Return the [x, y] coordinate for the center point of the cell that contains the specified text.  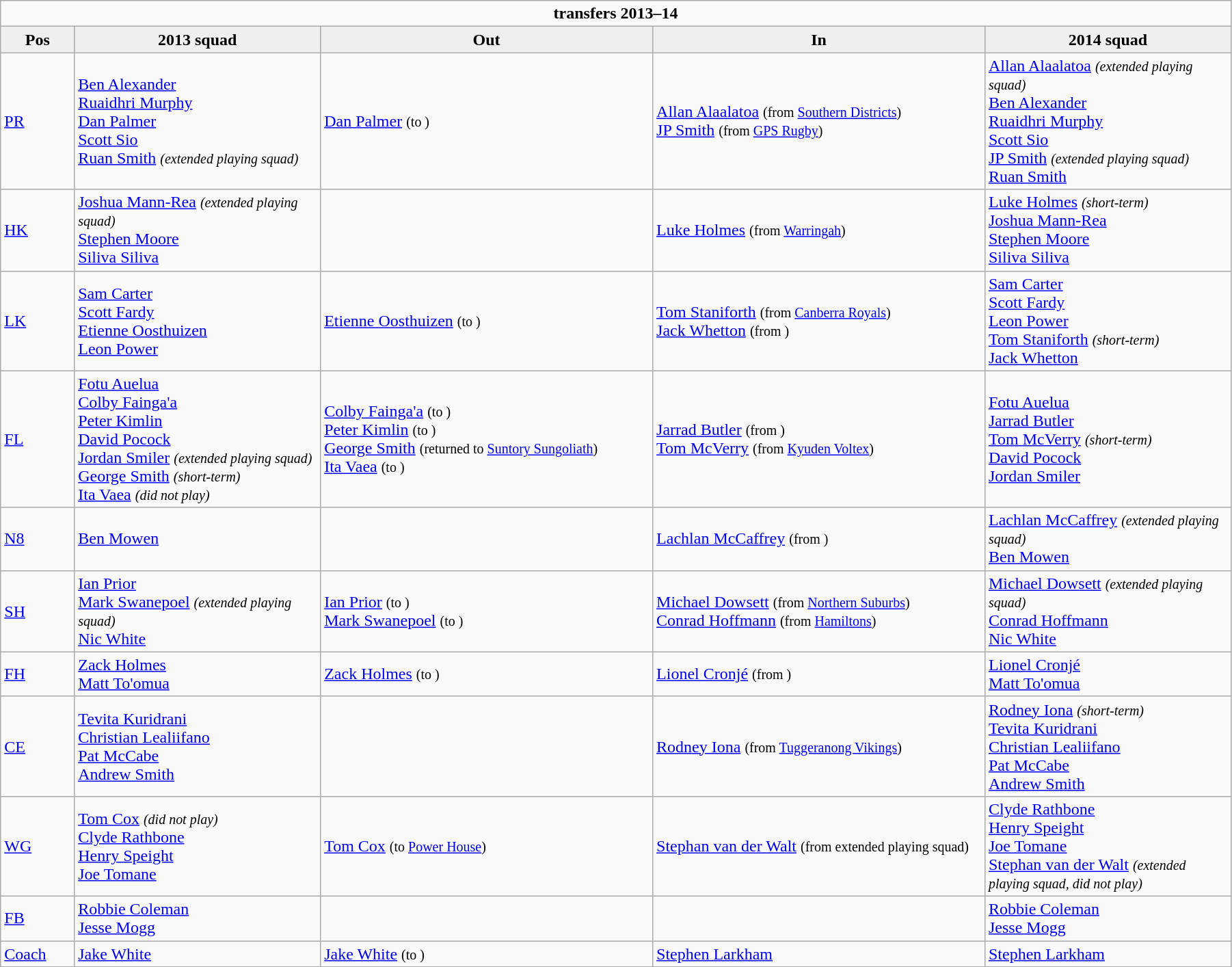
Tom Cox (did not play)Clyde RathboneHenry SpeightJoe Tomane [198, 846]
Tom Cox (to Power House) [487, 846]
Allan Alaalatoa (extended playing squad)Ben AlexanderRuaidhri MurphyScott SioJP Smith (extended playing squad)Ruan Smith [1108, 121]
Ian Prior (to ) Mark Swanepoel (to ) [487, 611]
CE [38, 746]
Lionel Cronjé (from ) [819, 674]
Zack Holmes (to ) [487, 674]
Tom Staniforth (from Canberra Royals) Jack Whetton (from ) [819, 321]
2014 squad [1108, 40]
Colby Fainga'a (to ) Peter Kimlin (to ) George Smith (returned to Suntory Sungoliath) Ita Vaea (to ) [487, 439]
FH [38, 674]
Coach [38, 954]
Fotu AueluaJarrad ButlerTom McVerry (short-term)David PocockJordan Smiler [1108, 439]
Lachlan McCaffrey (extended playing squad)Ben Mowen [1108, 539]
FB [38, 918]
PR [38, 121]
Out [487, 40]
Luke Holmes (short-term)Joshua Mann-ReaStephen MooreSiliva Siliva [1108, 230]
Ben AlexanderRuaidhri MurphyDan PalmerScott SioRuan Smith (extended playing squad) [198, 121]
HK [38, 230]
Tevita KuridraniChristian LealiifanoPat McCabeAndrew Smith [198, 746]
Dan Palmer (to ) [487, 121]
Jake White (to ) [487, 954]
transfers 2013–14 [616, 14]
2013 squad [198, 40]
Fotu AueluaColby Fainga'aPeter KimlinDavid PocockJordan Smiler (extended playing squad)George Smith (short-term)Ita Vaea (did not play) [198, 439]
LK [38, 321]
Clyde RathboneHenry SpeightJoe TomaneStephan van der Walt (extended playing squad, did not play) [1108, 846]
Stephan van der Walt (from extended playing squad) [819, 846]
WG [38, 846]
Ben Mowen [198, 539]
In [819, 40]
Luke Holmes (from Warringah) [819, 230]
Michael Dowsett (from Northern Suburbs) Conrad Hoffmann (from Hamiltons) [819, 611]
Sam CarterScott FardyLeon PowerTom Staniforth (short-term)Jack Whetton [1108, 321]
Michael Dowsett (extended playing squad)Conrad HoffmannNic White [1108, 611]
Ian PriorMark Swanepoel (extended playing squad)Nic White [198, 611]
Sam CarterScott FardyEtienne OosthuizenLeon Power [198, 321]
Lachlan McCaffrey (from ) [819, 539]
Rodney Iona (from Tuggeranong Vikings) [819, 746]
Zack HolmesMatt To'omua [198, 674]
Allan Alaalatoa (from Southern Districts) JP Smith (from GPS Rugby) [819, 121]
N8 [38, 539]
Pos [38, 40]
Lionel CronjéMatt To'omua [1108, 674]
Joshua Mann-Rea (extended playing squad)Stephen MooreSiliva Siliva [198, 230]
Etienne Oosthuizen (to ) [487, 321]
Jake White [198, 954]
SH [38, 611]
Rodney Iona (short-term)Tevita KuridraniChristian LealiifanoPat McCabeAndrew Smith [1108, 746]
FL [38, 439]
Jarrad Butler (from ) Tom McVerry (from Kyuden Voltex) [819, 439]
